Provide the (X, Y) coordinate of the cell's center where the given text is located.  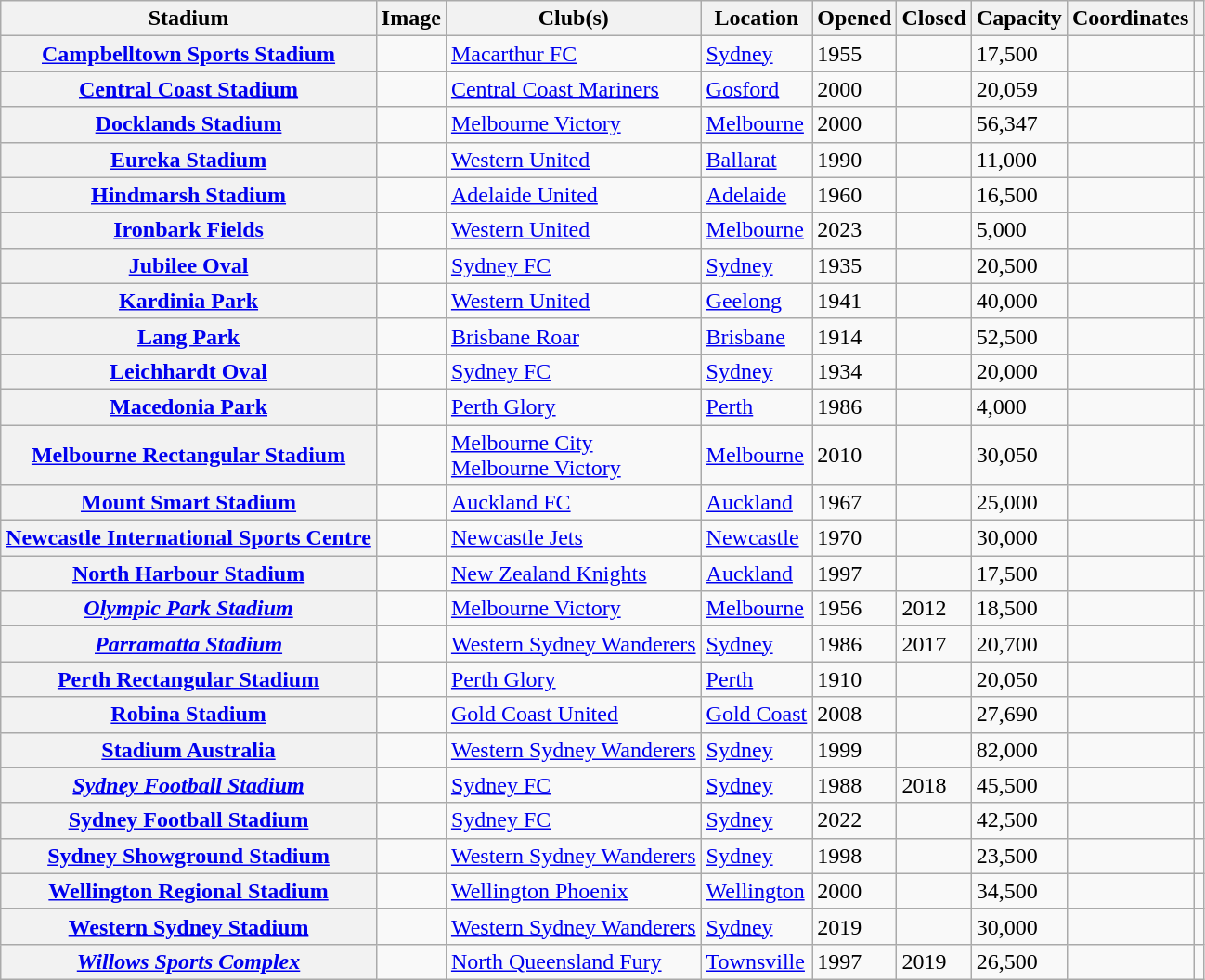
Campbelltown Sports Stadium (189, 54)
Lang Park (189, 336)
Wellington Regional Stadium (189, 891)
Willows Sports Complex (189, 961)
1988 (854, 785)
2012 (934, 609)
30,050 (1019, 455)
1999 (854, 750)
Brisbane Roar (574, 336)
Macarthur FC (574, 54)
40,000 (1019, 301)
20,050 (1019, 679)
Wellington Phoenix (574, 891)
1914 (854, 336)
Perth Rectangular Stadium (189, 679)
Hindmarsh Stadium (189, 195)
Sydney Showground Stadium (189, 856)
Newcastle Jets (574, 538)
Image (410, 19)
Western Sydney Stadium (189, 926)
5,000 (1019, 230)
34,500 (1019, 891)
Gold Coast (757, 715)
23,500 (1019, 856)
Club(s) (574, 19)
1998 (854, 856)
Opened (854, 19)
2017 (934, 644)
Melbourne Rectangular Stadium (189, 455)
Geelong (757, 301)
82,000 (1019, 750)
Central Coast Mariners (574, 89)
Parramatta Stadium (189, 644)
Stadium Australia (189, 750)
2008 (854, 715)
Gosford (757, 89)
Eureka Stadium (189, 160)
Ironbark Fields (189, 230)
1934 (854, 371)
Adelaide United (574, 195)
1935 (854, 265)
2022 (854, 820)
2023 (854, 230)
1910 (854, 679)
2018 (934, 785)
Macedonia Park (189, 406)
20,700 (1019, 644)
56,347 (1019, 124)
Closed (934, 19)
Wellington (757, 891)
1990 (854, 160)
2010 (854, 455)
North Harbour Stadium (189, 574)
Ballarat (757, 160)
1955 (854, 54)
42,500 (1019, 820)
Gold Coast United (574, 715)
Stadium (189, 19)
North Queensland Fury (574, 961)
45,500 (1019, 785)
27,690 (1019, 715)
11,000 (1019, 160)
Brisbane (757, 336)
Leichhardt Oval (189, 371)
Docklands Stadium (189, 124)
1970 (854, 538)
Melbourne CityMelbourne Victory (574, 455)
Adelaide (757, 195)
Newcastle International Sports Centre (189, 538)
Jubilee Oval (189, 265)
Townsville (757, 961)
25,000 (1019, 503)
16,500 (1019, 195)
18,500 (1019, 609)
New Zealand Knights (574, 574)
1956 (854, 609)
Location (757, 19)
1941 (854, 301)
1960 (854, 195)
20,500 (1019, 265)
52,500 (1019, 336)
Olympic Park Stadium (189, 609)
20,059 (1019, 89)
Capacity (1019, 19)
20,000 (1019, 371)
Kardinia Park (189, 301)
Newcastle (757, 538)
Mount Smart Stadium (189, 503)
26,500 (1019, 961)
4,000 (1019, 406)
1967 (854, 503)
Central Coast Stadium (189, 89)
Robina Stadium (189, 715)
Coordinates (1130, 19)
Auckland FC (574, 503)
